Scan for the cell matching the given text and deliver its [x, y] coordinate at center. 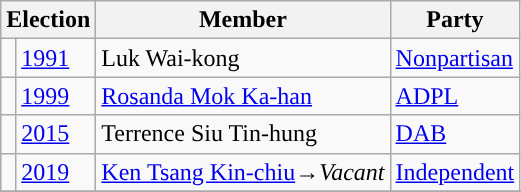
Nonpartisan [455, 58]
1991 [56, 58]
Party [455, 20]
ADPL [455, 96]
2019 [56, 172]
Independent [455, 172]
2015 [56, 134]
DAB [455, 134]
1999 [56, 96]
Election [48, 20]
Terrence Siu Tin-hung [243, 134]
Member [243, 20]
Luk Wai-kong [243, 58]
Ken Tsang Kin-chiu→Vacant [243, 172]
Rosanda Mok Ka-han [243, 96]
